Return (x, y) of the center of cell containing provided text 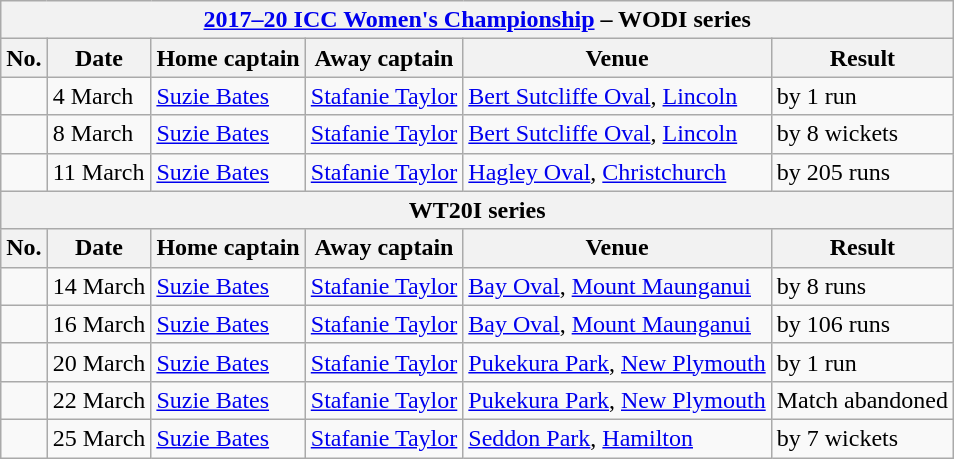
by 7 wickets (862, 438)
16 March (99, 324)
Match abandoned (862, 400)
by 8 wickets (862, 134)
by 106 runs (862, 324)
11 March (99, 172)
WT20I series (478, 210)
4 March (99, 96)
by 205 runs (862, 172)
Seddon Park, Hamilton (617, 438)
25 March (99, 438)
8 March (99, 134)
2017–20 ICC Women's Championship – WODI series (478, 20)
14 March (99, 286)
by 8 runs (862, 286)
20 March (99, 362)
22 March (99, 400)
Hagley Oval, Christchurch (617, 172)
